Extract the [x, y] coordinate from the center of the cell holding the provided text.  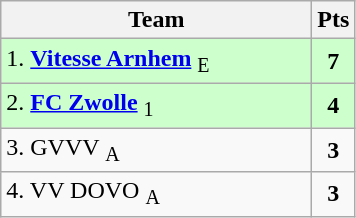
3. GVVV A [156, 150]
1. Vitesse Arnhem E [156, 61]
Team [156, 20]
4. VV DOVO A [156, 194]
4 [334, 105]
2. FC Zwolle 1 [156, 105]
7 [334, 61]
Pts [334, 20]
